Search for the cell housing the specified text and yield its [x, y] center coordinate. 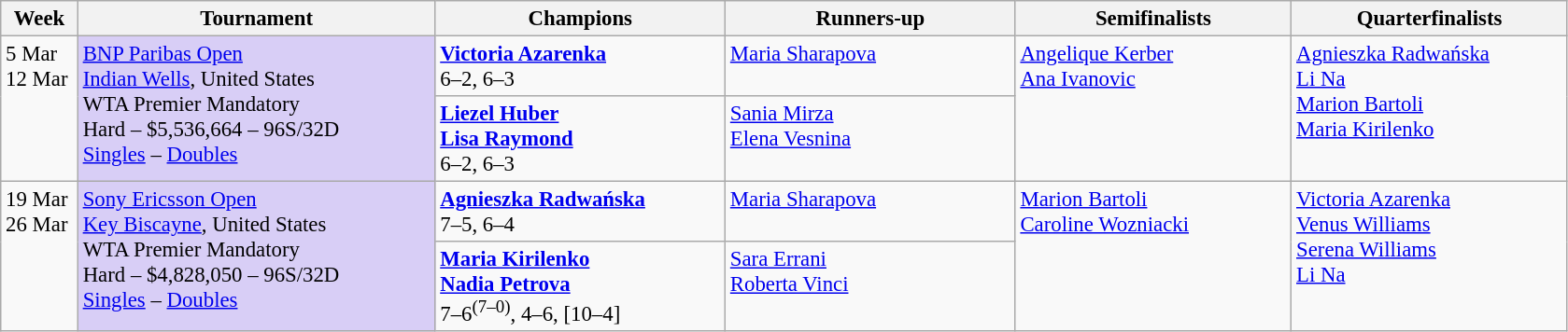
BNP Paribas OpenIndian Wells, United StatesWTA Premier MandatoryHard – $5,536,664 – 96S/32DSingles – Doubles [256, 109]
Angelique Kerber Ana Ivanovic [1153, 109]
Tournament [256, 19]
Maria Kirilenko Nadia Petrova7–6(7–0), 4–6, [10–4] [581, 286]
Runners-up [870, 19]
Agnieszka Radwańska Li Na Marion Bartoli Maria Kirilenko [1430, 109]
Week [39, 19]
Liezel Huber Lisa Raymond 6–2, 6–3 [581, 139]
Sania Mirza Elena Vesnina [870, 139]
Agnieszka Radwańska 7–5, 6–4 [581, 213]
Sara Errani Roberta Vinci [870, 286]
Victoria Azarenka Venus Williams Serena Williams Li Na [1430, 257]
Sony Ericsson OpenKey Biscayne, United StatesWTA Premier MandatoryHard – $4,828,050 – 96S/32DSingles – Doubles [256, 257]
Marion Bartoli Caroline Wozniacki [1153, 257]
Quarterfinalists [1430, 19]
Victoria Azarenka6–2, 6–3 [581, 67]
Semifinalists [1153, 19]
19 Mar 26 Mar [39, 257]
Champions [581, 19]
5 Mar12 Mar [39, 109]
